Capture the cell that displays the provided text and extract its (X, Y) central coordinate. 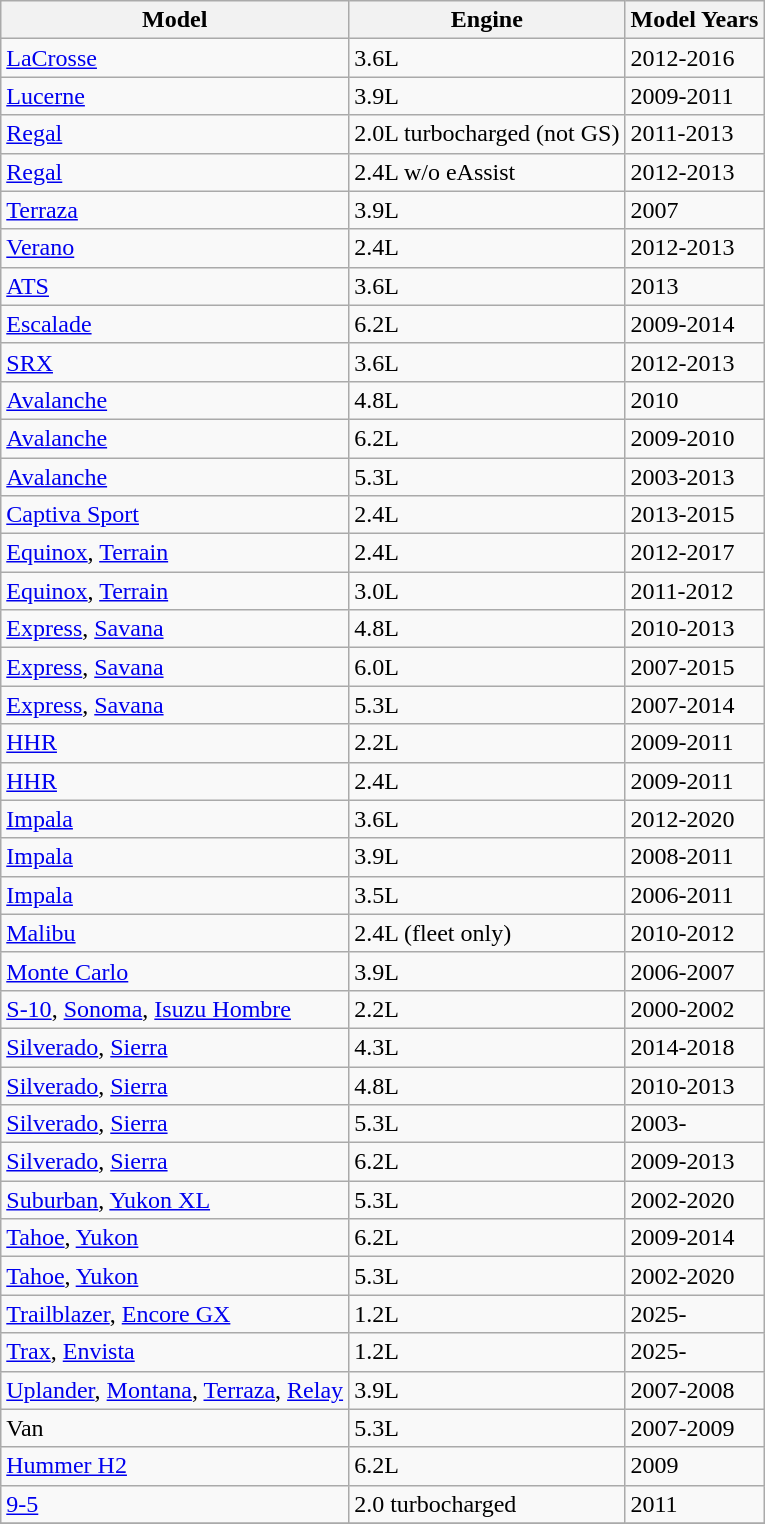
2012-2020 (694, 819)
Captiva Sport (175, 515)
2009-2010 (694, 438)
Model (175, 20)
2.4L w/o eAssist (487, 172)
2009-2013 (694, 1162)
6.0L (487, 667)
4.3L (487, 1047)
ATS (175, 286)
2.0 turbocharged (487, 1504)
2006-2011 (694, 895)
Suburban, Yukon XL (175, 1200)
2013-2015 (694, 515)
2011-2012 (694, 591)
2009 (694, 1466)
Trax, Envista (175, 1352)
2006-2007 (694, 971)
2000-2002 (694, 1009)
2007-2014 (694, 705)
2011-2013 (694, 134)
2003-2013 (694, 477)
9-5 (175, 1504)
2014-2018 (694, 1047)
Model Years (694, 20)
2012-2016 (694, 58)
2.4L (fleet only) (487, 933)
S-10, Sonoma, Isuzu Hombre (175, 1009)
LaCrosse (175, 58)
2003- (694, 1124)
Monte Carlo (175, 971)
2008-2011 (694, 857)
2010 (694, 400)
2007-2008 (694, 1390)
Hummer H2 (175, 1466)
2007-2015 (694, 667)
2012-2017 (694, 553)
Escalade (175, 324)
Verano (175, 248)
2007-2009 (694, 1428)
3.5L (487, 895)
Trailblazer, Encore GX (175, 1314)
Uplander, Montana, Terraza, Relay (175, 1390)
2011 (694, 1504)
Terraza (175, 210)
Van (175, 1428)
Engine (487, 20)
Malibu (175, 933)
2010-2012 (694, 933)
SRX (175, 362)
Lucerne (175, 96)
2007 (694, 210)
2.0L turbocharged (not GS) (487, 134)
3.0L (487, 591)
2013 (694, 286)
